Return (X, Y) of the center of cell containing provided text 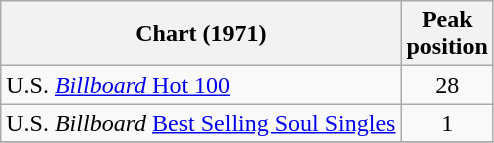
Chart (1971) (201, 34)
U.S. Billboard Hot 100 (201, 85)
U.S. Billboard Best Selling Soul Singles (201, 123)
1 (447, 123)
Peakposition (447, 34)
28 (447, 85)
